Pinpoint the cell where the given text exists, returning its [x, y] midpoint coordinate. 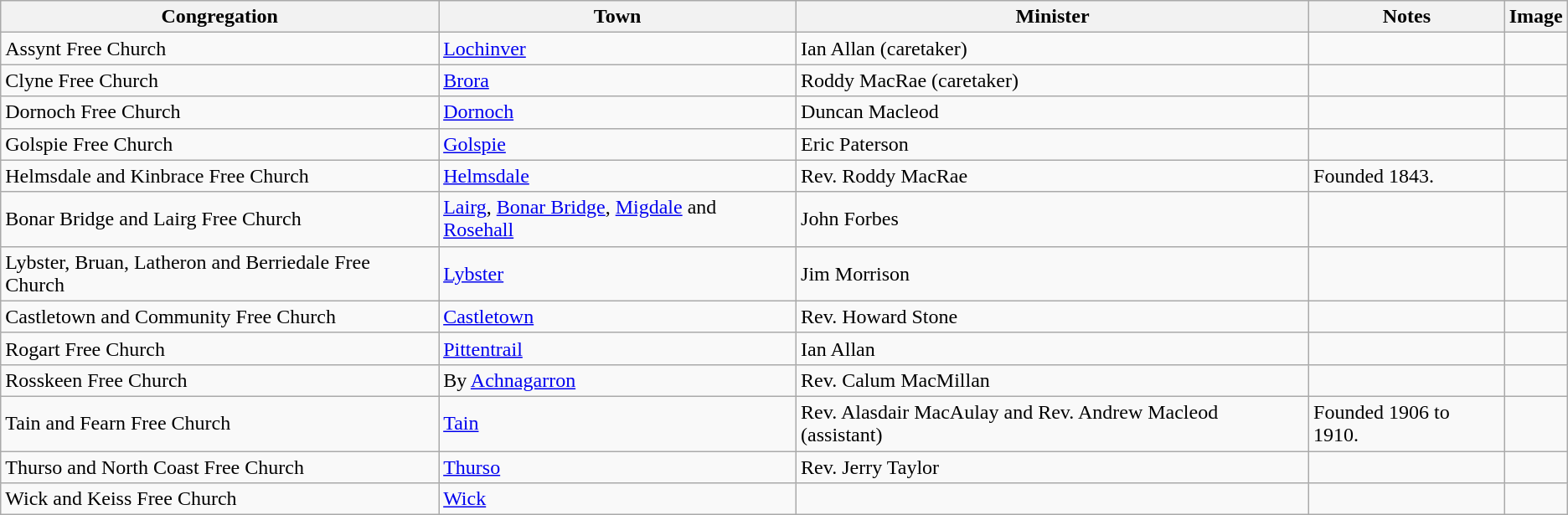
Lochinver [618, 49]
Rev. Jerry Taylor [1053, 466]
Minister [1053, 17]
Thurso and North Coast Free Church [219, 466]
Jim Morrison [1053, 273]
Thurso [618, 466]
Brora [618, 80]
Pittentrail [618, 348]
Assynt Free Church [219, 49]
Eric Paterson [1053, 144]
Rosskeen Free Church [219, 380]
Rogart Free Church [219, 348]
Lairg, Bonar Bridge, Migdale and Rosehall [618, 219]
Tain [618, 424]
Dornoch Free Church [219, 112]
Castletown and Community Free Church [219, 317]
Congregation [219, 17]
Bonar Bridge and Lairg Free Church [219, 219]
Wick and Keiss Free Church [219, 499]
Founded 1906 to 1910. [1407, 424]
By Achnagarron [618, 380]
Helmsdale and Kinbrace Free Church [219, 176]
Clyne Free Church [219, 80]
Ian Allan (caretaker) [1053, 49]
Dornoch [618, 112]
Rev. Howard Stone [1053, 317]
Golspie Free Church [219, 144]
Notes [1407, 17]
Rev. Roddy MacRae [1053, 176]
Image [1536, 17]
Castletown [618, 317]
Rev. Alasdair MacAulay and Rev. Andrew Macleod (assistant) [1053, 424]
Lybster [618, 273]
Ian Allan [1053, 348]
Helmsdale [618, 176]
Wick [618, 499]
Roddy MacRae (caretaker) [1053, 80]
Town [618, 17]
Rev. Calum MacMillan [1053, 380]
John Forbes [1053, 219]
Lybster, Bruan, Latheron and Berriedale Free Church [219, 273]
Tain and Fearn Free Church [219, 424]
Founded 1843. [1407, 176]
Duncan Macleod [1053, 112]
Golspie [618, 144]
